Scan for the cell matching the given text and deliver its [X, Y] coordinate at center. 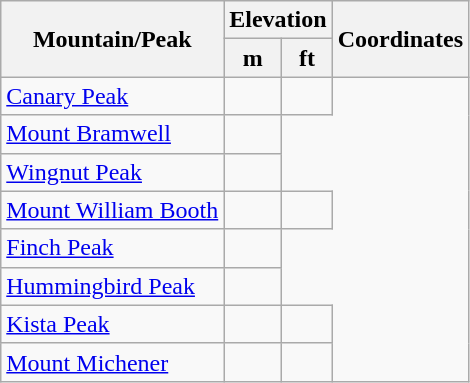
Hummingbird Peak [112, 286]
Mount Bramwell [112, 134]
Coordinates [400, 39]
Mountain/Peak [112, 39]
ft [307, 58]
Mount Michener [112, 362]
Kista Peak [112, 324]
Mount William Booth [112, 210]
Wingnut Peak [112, 172]
Canary Peak [112, 96]
m [253, 58]
Finch Peak [112, 248]
Elevation [278, 20]
